Provide the (X, Y) coordinate of the cell's center where the given text is located.  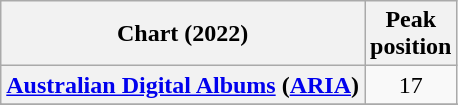
Chart (2022) (183, 34)
17 (411, 85)
Australian Digital Albums (ARIA) (183, 85)
Peakposition (411, 34)
